Return (X, Y) of the center of cell containing provided text 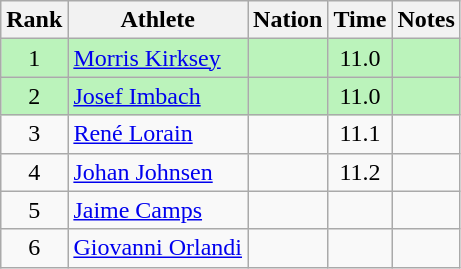
Notes (426, 20)
Nation (288, 20)
Rank (34, 20)
Morris Kirksey (158, 58)
4 (34, 172)
5 (34, 210)
Athlete (158, 20)
2 (34, 96)
1 (34, 58)
Jaime Camps (158, 210)
Giovanni Orlandi (158, 248)
Time (360, 20)
Josef Imbach (158, 96)
11.2 (360, 172)
Johan Johnsen (158, 172)
6 (34, 248)
11.1 (360, 134)
René Lorain (158, 134)
3 (34, 134)
